Provide the (x, y) coordinate of the cell's center where the given text is located.  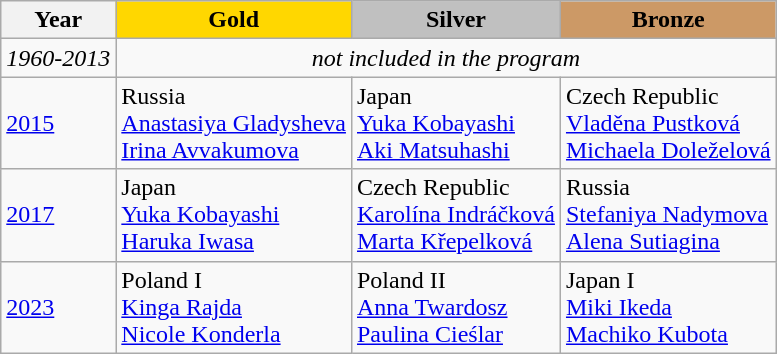
Czech Republic Vladěna PustkováMichaela Doleželová (668, 123)
Russia Anastasiya GladyshevaIrina Avvakumova (234, 123)
1960-2013 (58, 58)
2023 (58, 307)
Gold (234, 20)
Bronze (668, 20)
Japan Yuka KobayashiAki Matsuhashi (456, 123)
Russia Stefaniya NadymovaAlena Sutiagina (668, 215)
Japan I Miki IkedaMachiko Kubota (668, 307)
Poland I Kinga RajdaNicole Konderla (234, 307)
2017 (58, 215)
Year (58, 20)
Silver (456, 20)
Poland II Anna TwardoszPaulina Cieślar (456, 307)
Japan Yuka KobayashiHaruka Iwasa (234, 215)
Czech Republic Karolína IndráčkováMarta Křepelková (456, 215)
not included in the program (446, 58)
2015 (58, 123)
